Return (x, y) of the center of cell containing provided text 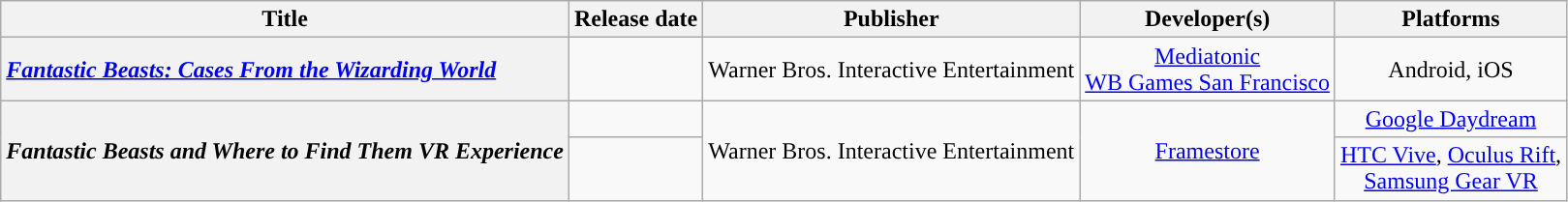
MediatonicWB Games San Francisco (1208, 70)
Android, iOS (1451, 70)
Developer(s) (1208, 19)
Title (285, 19)
HTC Vive, Oculus Rift,Samsung Gear VR (1451, 168)
Fantastic Beasts and Where to Find Them VR Experience (285, 151)
Release date (635, 19)
Publisher (891, 19)
Fantastic Beasts: Cases From the Wizarding World (285, 70)
Google Daydream (1451, 119)
Platforms (1451, 19)
Framestore (1208, 151)
